Pinpoint the cell where the given text exists, returning its [X, Y] midpoint coordinate. 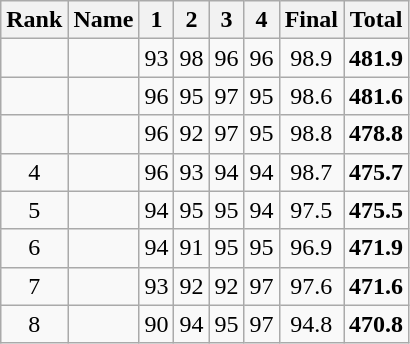
Total [376, 20]
471.9 [376, 248]
470.8 [376, 324]
1 [156, 20]
90 [156, 324]
94.8 [311, 324]
98.7 [311, 172]
478.8 [376, 134]
471.6 [376, 286]
2 [192, 20]
3 [226, 20]
97.6 [311, 286]
91 [192, 248]
7 [34, 286]
475.7 [376, 172]
475.5 [376, 210]
96.9 [311, 248]
481.9 [376, 58]
5 [34, 210]
98.8 [311, 134]
481.6 [376, 96]
Final [311, 20]
98.6 [311, 96]
Rank [34, 20]
98 [192, 58]
98.9 [311, 58]
Name [104, 20]
6 [34, 248]
8 [34, 324]
97.5 [311, 210]
